Extract the (x, y) coordinate from the center of the cell holding the provided text.  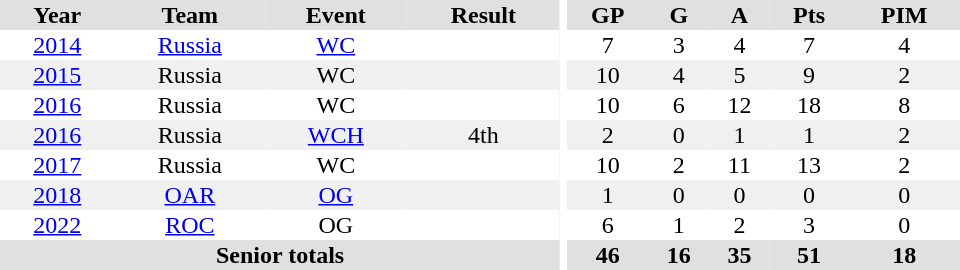
2022 (58, 225)
ROC (190, 225)
2015 (58, 75)
Year (58, 15)
35 (740, 255)
GP (608, 15)
Pts (810, 15)
8 (904, 105)
PIM (904, 15)
2017 (58, 165)
51 (810, 255)
16 (678, 255)
G (678, 15)
Event (336, 15)
Senior totals (280, 255)
9 (810, 75)
5 (740, 75)
2014 (58, 45)
12 (740, 105)
Team (190, 15)
13 (810, 165)
Result (484, 15)
46 (608, 255)
OAR (190, 195)
2018 (58, 195)
4th (484, 135)
11 (740, 165)
WCH (336, 135)
A (740, 15)
